Pinpoint the cell where the given text exists, returning its (x, y) midpoint coordinate. 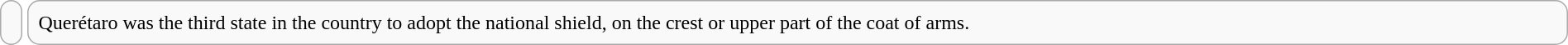
Querétaro was the third state in the country to adopt the national shield, on the crest or upper part of the coat of arms. (797, 22)
